Search for the cell housing the specified text and yield its (X, Y) center coordinate. 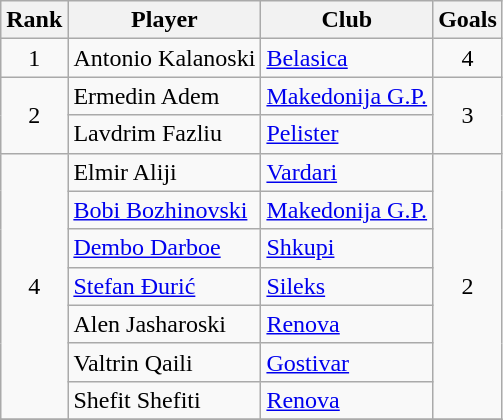
Elmir Aliji (164, 172)
Club (347, 20)
3 (468, 115)
Goals (468, 20)
Alen Jasharoski (164, 324)
Rank (34, 20)
Sileks (347, 286)
Stefan Đurić (164, 286)
Shkupi (347, 248)
Bobi Bozhinovski (164, 210)
Antonio Kalanoski (164, 58)
1 (34, 58)
Vardari (347, 172)
Player (164, 20)
Valtrin Qaili (164, 362)
Lavdrim Fazliu (164, 134)
Dembo Darboe (164, 248)
Gostivar (347, 362)
Shefit Shefiti (164, 400)
Ermedin Adem (164, 96)
Pelister (347, 134)
Belasica (347, 58)
